For the text-containing cell, return its midpoint in [x, y] coordinate format. 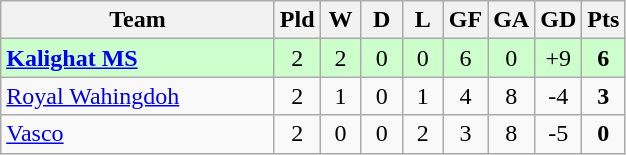
Vasco [138, 134]
Kalighat MS [138, 58]
D [382, 20]
Royal Wahingdoh [138, 96]
+9 [558, 58]
Pts [604, 20]
W [340, 20]
-4 [558, 96]
Pld [297, 20]
GF [465, 20]
GD [558, 20]
GA [512, 20]
-5 [558, 134]
Team [138, 20]
L [422, 20]
4 [465, 96]
